Capture the cell that displays the provided text and extract its [x, y] central coordinate. 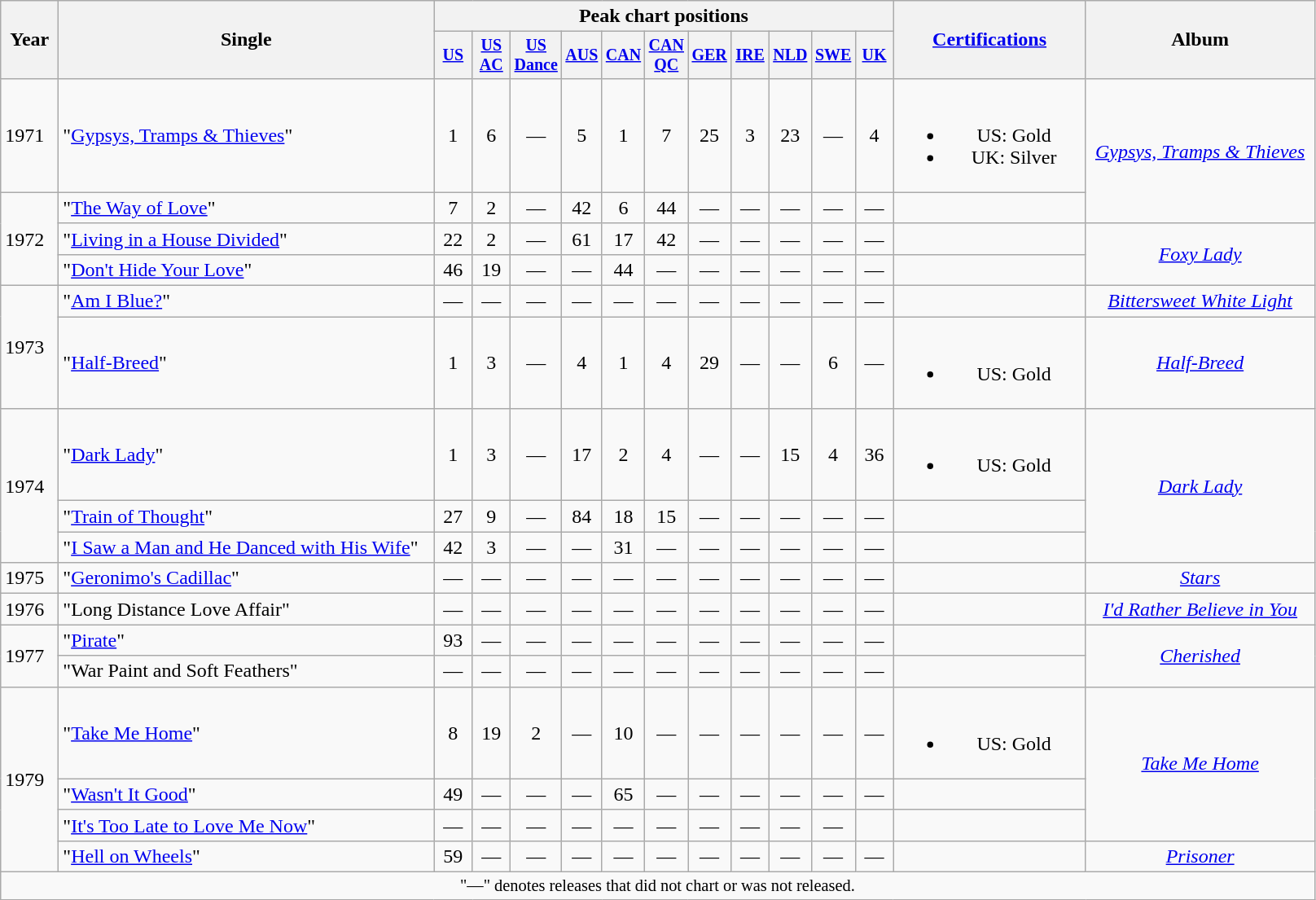
1974 [29, 485]
"Pirate" [246, 640]
"Wasn't It Good" [246, 794]
Album [1200, 40]
"It's Too Late to Love Me Now" [246, 825]
US Dance [536, 55]
84 [581, 516]
IRE [749, 55]
Foxy Lady [1200, 254]
CAN [624, 55]
18 [624, 516]
49 [453, 794]
25 [710, 135]
46 [453, 270]
59 [453, 856]
"Gypsys, Tramps & Thieves" [246, 135]
"Living in a House Divided" [246, 239]
1971 [29, 135]
US [453, 55]
"Am I Blue?" [246, 301]
"Train of Thought" [246, 516]
65 [624, 794]
"Hell on Wheels" [246, 856]
1973 [29, 347]
"—" denotes releases that did not chart or was not released. [658, 885]
"The Way of Love" [246, 208]
1976 [29, 609]
"Take Me Home" [246, 733]
27 [453, 516]
61 [581, 239]
31 [624, 547]
US AC [492, 55]
US: GoldUK: Silver [989, 135]
"Don't Hide Your Love" [246, 270]
5 [581, 135]
Year [29, 40]
"Geronimo's Cadillac" [246, 578]
8 [453, 733]
Half-Breed [1200, 363]
22 [453, 239]
1975 [29, 578]
NLD [790, 55]
UK [875, 55]
"War Paint and Soft Feathers" [246, 671]
Certifications [989, 40]
I'd Rather Believe in You [1200, 609]
"Dark Lady" [246, 454]
Prisoner [1200, 856]
Peak chart positions [664, 16]
Dark Lady [1200, 485]
AUS [581, 55]
"I Saw a Man and He Danced with His Wife" [246, 547]
1977 [29, 656]
1972 [29, 239]
29 [710, 363]
Cherished [1200, 656]
93 [453, 640]
10 [624, 733]
"Long Distance Love Affair" [246, 609]
Bittersweet White Light [1200, 301]
36 [875, 454]
Single [246, 40]
Take Me Home [1200, 764]
GER [710, 55]
1979 [29, 779]
CANQC [666, 55]
"Half-Breed" [246, 363]
Stars [1200, 578]
23 [790, 135]
Gypsys, Tramps & Thieves [1200, 151]
9 [492, 516]
SWE [833, 55]
